Pinpoint the cell where the given text exists, returning its (X, Y) midpoint coordinate. 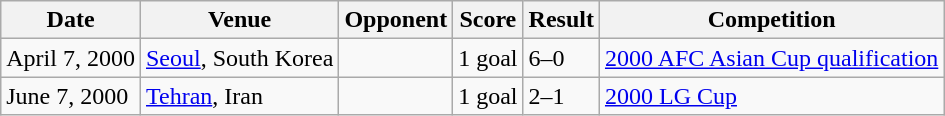
Competition (771, 20)
Result (561, 20)
Date (71, 20)
Seoul, South Korea (239, 58)
6–0 (561, 58)
Venue (239, 20)
2–1 (561, 96)
2000 LG Cup (771, 96)
April 7, 2000 (71, 58)
Score (488, 20)
Opponent (396, 20)
2000 AFC Asian Cup qualification (771, 58)
June 7, 2000 (71, 96)
Tehran, Iran (239, 96)
